Pinpoint the cell where the given text exists, returning its [X, Y] midpoint coordinate. 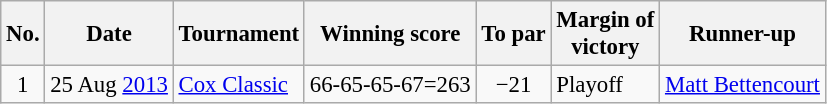
1 [23, 85]
Playoff [606, 85]
Winning score [390, 34]
66-65-65-67=263 [390, 85]
Margin ofvictory [606, 34]
To par [514, 34]
25 Aug 2013 [109, 85]
−21 [514, 85]
Matt Bettencourt [743, 85]
Date [109, 34]
Tournament [238, 34]
Cox Classic [238, 85]
No. [23, 34]
Runner-up [743, 34]
